Return (X, Y) of the center of cell containing provided text 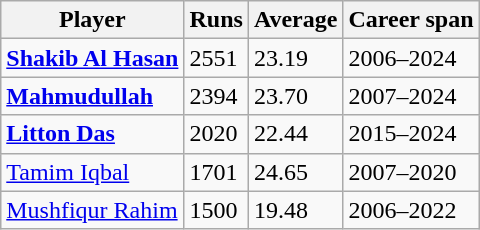
Career span (411, 20)
2015–2024 (411, 134)
Litton Das (92, 134)
2551 (216, 58)
Runs (216, 20)
1500 (216, 210)
22.44 (296, 134)
Tamim Iqbal (92, 172)
2006–2024 (411, 58)
23.70 (296, 96)
2394 (216, 96)
2006–2022 (411, 210)
Mahmudullah (92, 96)
23.19 (296, 58)
Shakib Al Hasan (92, 58)
1701 (216, 172)
2007–2020 (411, 172)
Average (296, 20)
2020 (216, 134)
24.65 (296, 172)
19.48 (296, 210)
2007–2024 (411, 96)
Player (92, 20)
Mushfiqur Rahim (92, 210)
